Return the (x, y) coordinate for the center point of the cell that contains the specified text.  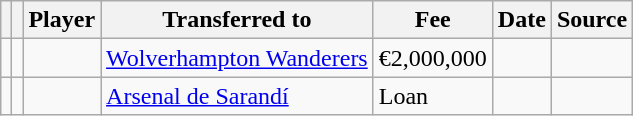
Date (522, 20)
Fee (432, 20)
€2,000,000 (432, 58)
Loan (432, 96)
Player (62, 20)
Wolverhampton Wanderers (238, 58)
Source (592, 20)
Transferred to (238, 20)
Arsenal de Sarandí (238, 96)
